Return the (X, Y) coordinate for the center point of the cell that contains the specified text.  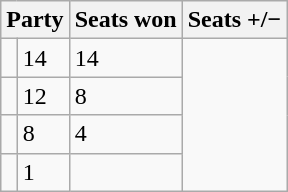
4 (126, 134)
Seats +/− (234, 20)
Party (35, 20)
1 (43, 172)
12 (43, 96)
Seats won (126, 20)
